Scan for the cell matching the given text and deliver its [x, y] coordinate at center. 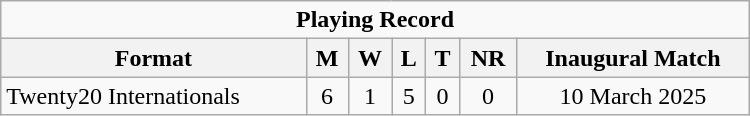
T [443, 58]
Format [154, 58]
Twenty20 Internationals [154, 96]
6 [327, 96]
NR [488, 58]
1 [370, 96]
L [409, 58]
Inaugural Match [634, 58]
Playing Record [375, 20]
10 March 2025 [634, 96]
M [327, 58]
W [370, 58]
5 [409, 96]
